From the cell containing the given text, extract its center point as (x, y) coordinate. 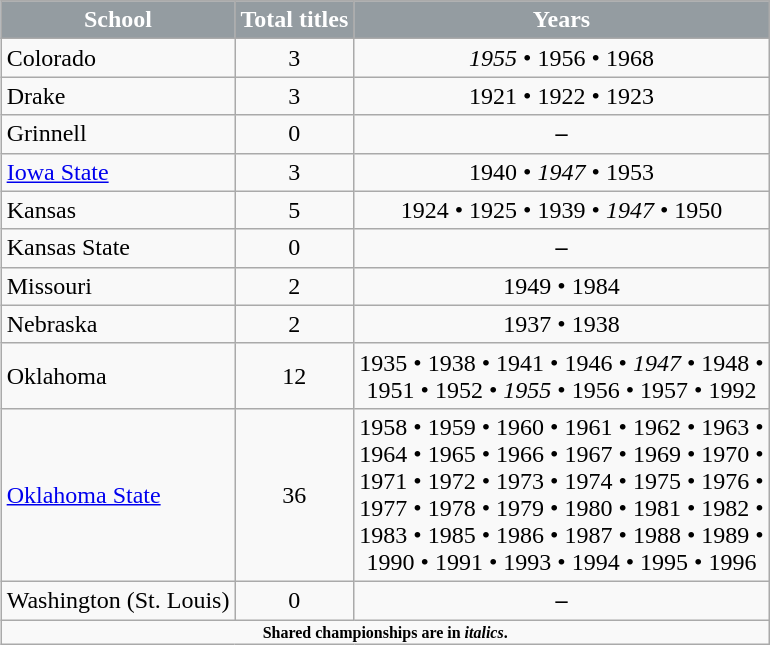
1935 • 1938 • 1941 • 1946 • 1947 • 1948 • 1951 • 1952 • 1955 • 1956 • 1957 • 1992 (562, 376)
5 (294, 210)
Missouri (118, 286)
Oklahoma (118, 376)
36 (294, 494)
Nebraska (118, 324)
Grinnell (118, 134)
Oklahoma State (118, 494)
Drake (118, 96)
Total titles (294, 20)
Shared championships are in italics. (385, 632)
Kansas State (118, 248)
1937 • 1938 (562, 324)
School (118, 20)
Colorado (118, 58)
Kansas (118, 210)
1921 • 1922 • 1923 (562, 96)
1940 • 1947 • 1953 (562, 172)
1949 • 1984 (562, 286)
Washington (St. Louis) (118, 600)
1955 • 1956 • 1968 (562, 58)
1924 • 1925 • 1939 • 1947 • 1950 (562, 210)
Iowa State (118, 172)
12 (294, 376)
Years (562, 20)
